Return the (X, Y) coordinate for the center point of the cell that contains the specified text.  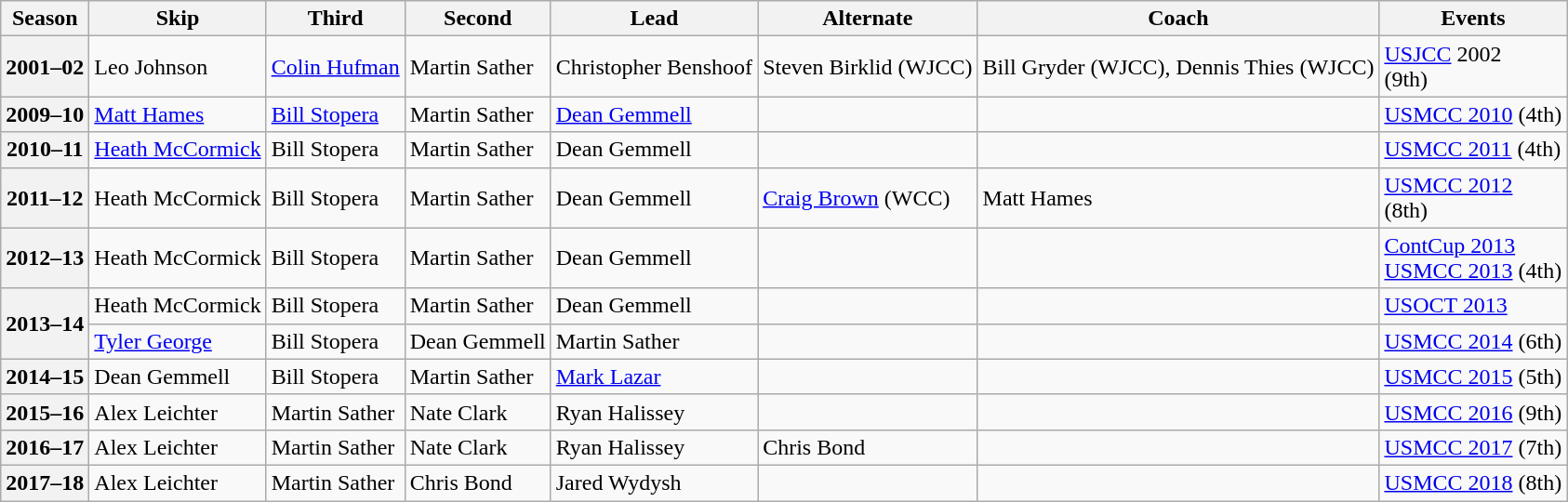
2017–18 (45, 482)
Christopher Benshoof (654, 67)
USJCC 2002 (9th) (1473, 67)
2001–02 (45, 67)
Jared Wydysh (654, 482)
USMCC 2016 (9th) (1473, 412)
USMCC 2014 (6th) (1473, 341)
2013–14 (45, 324)
Steven Birklid (WJCC) (868, 67)
2016–17 (45, 447)
Coach (1178, 19)
2012–13 (45, 258)
2009–10 (45, 114)
Events (1473, 19)
USMCC 2015 (5th) (1473, 376)
2014–15 (45, 376)
Lead (654, 19)
Mark Lazar (654, 376)
USOCT 2013 (1473, 306)
Craig Brown (WCC) (868, 197)
Season (45, 19)
USMCC 2011 (4th) (1473, 150)
2015–16 (45, 412)
Tyler George (178, 341)
USMCC 2018 (8th) (1473, 482)
2010–11 (45, 150)
Second (478, 19)
Skip (178, 19)
Third (335, 19)
ContCup 2013 USMCC 2013 (4th) (1473, 258)
2011–12 (45, 197)
USMCC 2012 (8th) (1473, 197)
USMCC 2010 (4th) (1473, 114)
USMCC 2017 (7th) (1473, 447)
Leo Johnson (178, 67)
Bill Gryder (WJCC), Dennis Thies (WJCC) (1178, 67)
Alternate (868, 19)
Colin Hufman (335, 67)
